Locate the cell with the specified text and output its [X, Y] center coordinate. 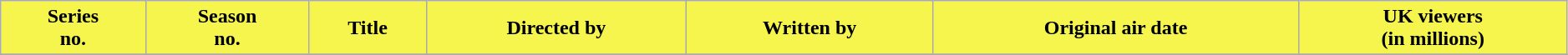
Written by [810, 28]
Title [368, 28]
Seasonno. [227, 28]
Seriesno. [74, 28]
UK viewers(in millions) [1433, 28]
Original air date [1116, 28]
Directed by [556, 28]
